Scan for the cell matching the given text and deliver its [X, Y] coordinate at center. 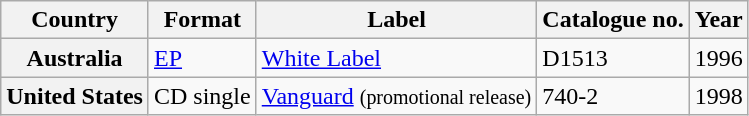
Catalogue no. [613, 20]
Vanguard (promotional release) [396, 96]
United States [75, 96]
CD single [202, 96]
Country [75, 20]
Label [396, 20]
1996 [718, 58]
Year [718, 20]
White Label [396, 58]
Australia [75, 58]
1998 [718, 96]
Format [202, 20]
D1513 [613, 58]
740-2 [613, 96]
EP [202, 58]
